Determine the (x, y) coordinate at the center of the cell enclosing the given text.  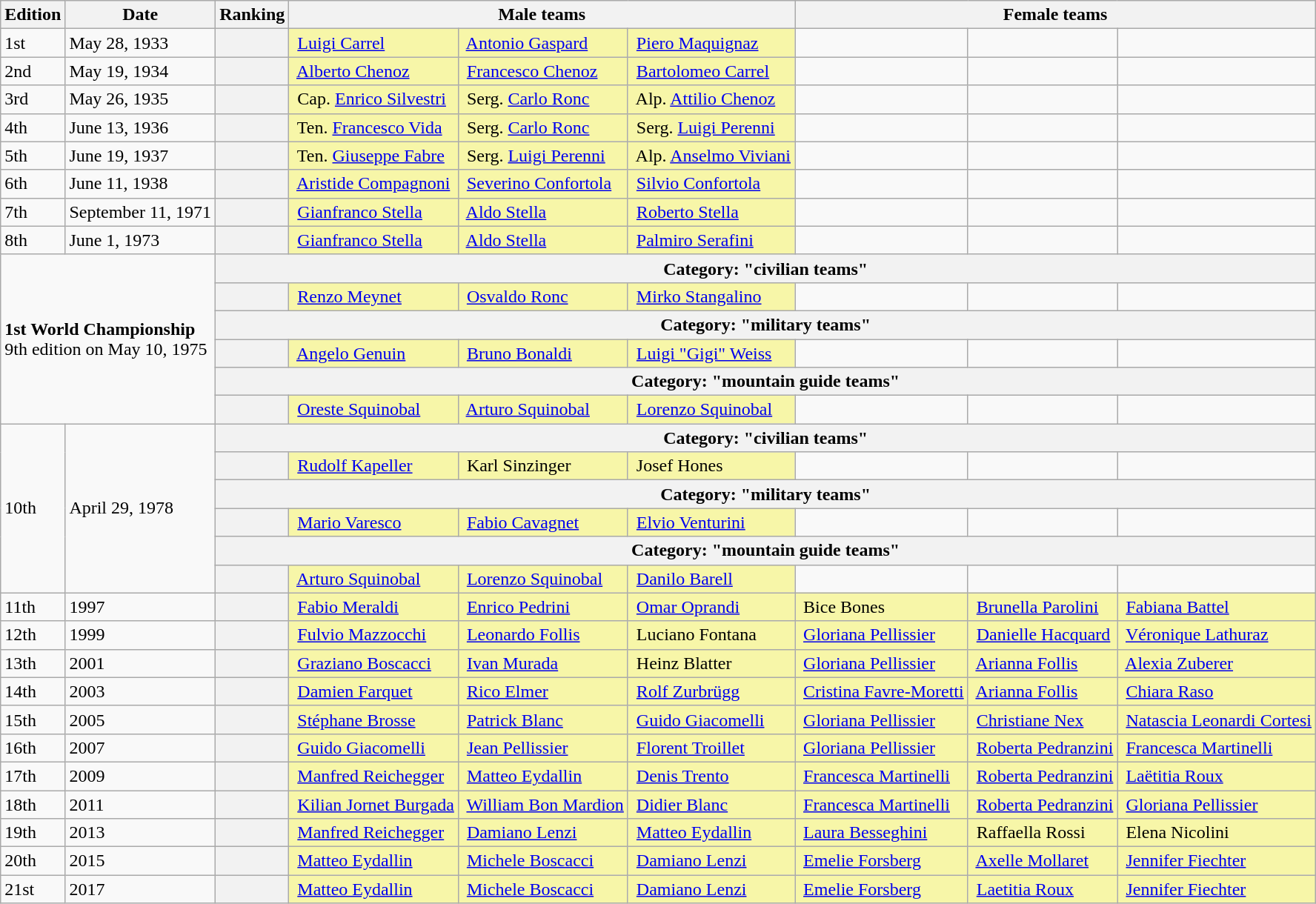
Natascia Leonardi Cortesi (1217, 719)
Luigi Carrel (373, 43)
4th (33, 127)
Date (141, 15)
Luciano Fontana (711, 635)
Danilo Barell (711, 579)
13th (33, 663)
16th (33, 748)
Graziano Boscacci (373, 663)
Angelo Genuin (373, 353)
18th (33, 804)
May 19, 1934 (141, 71)
Christiane Nex (1043, 719)
Bice Bones (882, 607)
Rolf Zurbrügg (711, 691)
Axelle Mollaret (1043, 861)
Cap. Enrico Silvestri (373, 99)
5th (33, 156)
2001 (141, 663)
20th (33, 861)
June 1, 1973 (141, 240)
1st World Championship9th edition on May 10, 1975 (108, 339)
2009 (141, 776)
Denis Trento (711, 776)
Alexia Zuberer (1217, 663)
14th (33, 691)
Oreste Squinobal (373, 410)
June 13, 1936 (141, 127)
Rico Elmer (542, 691)
Danielle Hacquard (1043, 635)
May 28, 1933 (141, 43)
7th (33, 212)
2nd (33, 71)
Luigi "Gigi" Weiss (711, 353)
Heinz Blatter (711, 663)
2011 (141, 804)
Cristina Favre-Moretti (882, 691)
Raffaella Rossi (1043, 833)
2013 (141, 833)
Omar Oprandi (711, 607)
Enrico Pedrini (542, 607)
2017 (141, 889)
Didier Blanc (711, 804)
Kilian Jornet Burgada (373, 804)
Ranking (252, 15)
Laëtitia Roux (1217, 776)
2007 (141, 748)
Karl Sinzinger (542, 466)
June 11, 1938 (141, 184)
Bartolomeo Carrel (711, 71)
Fabio Cavagnet (542, 522)
6th (33, 184)
Damien Farquet (373, 691)
Silvio Confortola (711, 184)
1st (33, 43)
19th (33, 833)
8th (33, 240)
Elena Nicolini (1217, 833)
Véronique Lathuraz (1217, 635)
Brunella Parolini (1043, 607)
1999 (141, 635)
William Bon Mardion (542, 804)
Antonio Gaspard (542, 43)
Ten. Francesco Vida (373, 127)
17th (33, 776)
1997 (141, 607)
Alberto Chenoz (373, 71)
Ten. Giuseppe Fabre (373, 156)
Male teams (542, 15)
Leonardo Follis (542, 635)
Fabiana Battel (1217, 607)
Roberto Stella (711, 212)
3rd (33, 99)
Piero Maquignaz (711, 43)
Fabio Meraldi (373, 607)
Patrick Blanc (542, 719)
11th (33, 607)
Ivan Murada (542, 663)
Francesco Chenoz (542, 71)
May 26, 1935 (141, 99)
Bruno Bonaldi (542, 353)
10th (33, 508)
Osvaldo Ronc (542, 296)
Palmiro Serafini (711, 240)
Severino Confortola (542, 184)
2005 (141, 719)
Jean Pellissier (542, 748)
12th (33, 635)
Chiara Raso (1217, 691)
June 19, 1937 (141, 156)
Edition (33, 15)
Rudolf Kapeller (373, 466)
Aristide Compagnoni (373, 184)
2015 (141, 861)
Alp. Anselmo Viviani (711, 156)
September 11, 1971 (141, 212)
21st (33, 889)
Mario Varesco (373, 522)
Josef Hones (711, 466)
April 29, 1978 (141, 508)
Florent Troillet (711, 748)
Stéphane Brosse (373, 719)
Mirko Stangalino (711, 296)
Fulvio Mazzocchi (373, 635)
15th (33, 719)
Female teams (1055, 15)
Laura Besseghini (882, 833)
2003 (141, 691)
Elvio Venturini (711, 522)
Renzo Meynet (373, 296)
Laetitia Roux (1043, 889)
Alp. Attilio Chenoz (711, 99)
